Identify which cell holds the provided text, then report its (x, y) central coordinate. 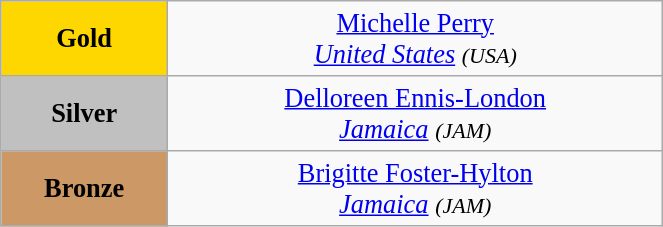
Brigitte Foster-HyltonJamaica (JAM) (416, 188)
Delloreen Ennis-LondonJamaica (JAM) (416, 112)
Michelle PerryUnited States (USA) (416, 38)
Silver (84, 112)
Gold (84, 38)
Bronze (84, 188)
